Return the (x, y) coordinate for the center point of the cell that contains the specified text.  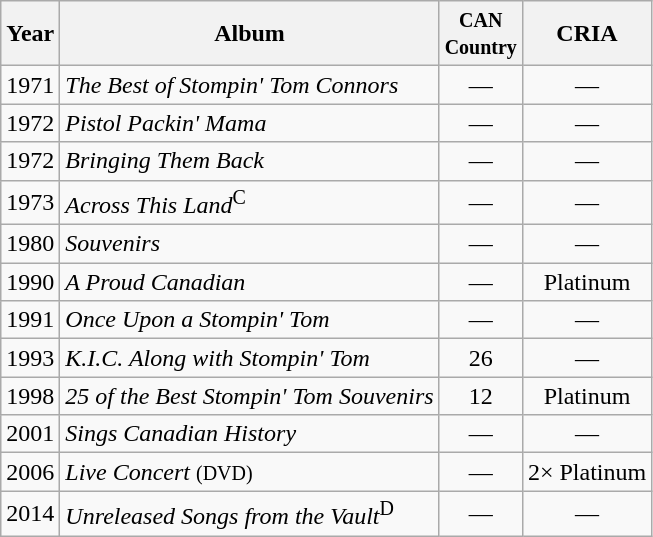
The Best of Stompin' Tom Connors (250, 85)
Bringing Them Back (250, 161)
2006 (30, 472)
1980 (30, 244)
2001 (30, 434)
Souvenirs (250, 244)
Once Upon a Stompin' Tom (250, 320)
1993 (30, 358)
Unreleased Songs from the VaultD (250, 514)
Album (250, 34)
A Proud Canadian (250, 282)
Sings Canadian History (250, 434)
Year (30, 34)
1990 (30, 282)
CRIA (586, 34)
1971 (30, 85)
26 (480, 358)
2× Platinum (586, 472)
Across This LandC (250, 202)
1973 (30, 202)
25 of the Best Stompin' Tom Souvenirs (250, 396)
Pistol Packin' Mama (250, 123)
1991 (30, 320)
12 (480, 396)
K.I.C. Along with Stompin' Tom (250, 358)
1998 (30, 396)
2014 (30, 514)
Live Concert (DVD) (250, 472)
CAN Country (480, 34)
